Pinpoint the cell where the given text exists, returning its [X, Y] midpoint coordinate. 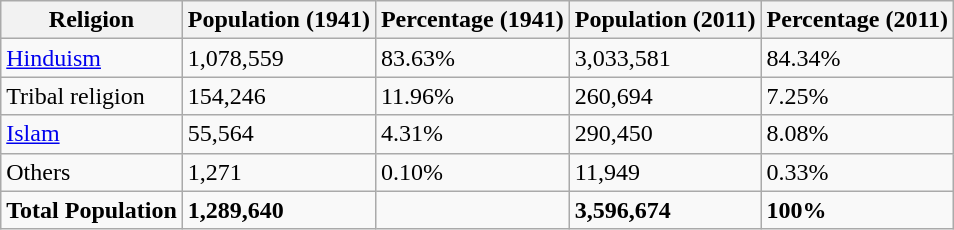
84.34% [858, 58]
4.31% [472, 134]
Islam [92, 134]
0.33% [858, 172]
290,450 [665, 134]
3,033,581 [665, 58]
Percentage (1941) [472, 20]
260,694 [665, 96]
154,246 [278, 96]
1,078,559 [278, 58]
11,949 [665, 172]
Religion [92, 20]
1,289,640 [278, 210]
Percentage (2011) [858, 20]
55,564 [278, 134]
7.25% [858, 96]
Others [92, 172]
8.08% [858, 134]
0.10% [472, 172]
83.63% [472, 58]
Total Population [92, 210]
1,271 [278, 172]
Population (1941) [278, 20]
3,596,674 [665, 210]
100% [858, 210]
Tribal religion [92, 96]
Hinduism [92, 58]
Population (2011) [665, 20]
11.96% [472, 96]
